Return the [x, y] coordinate for the center point of the cell that contains the specified text.  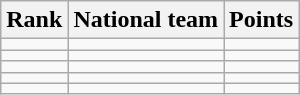
National team [146, 20]
Points [262, 20]
Rank [34, 20]
